Return the (x, y) coordinate for the center point of the cell that contains the specified text.  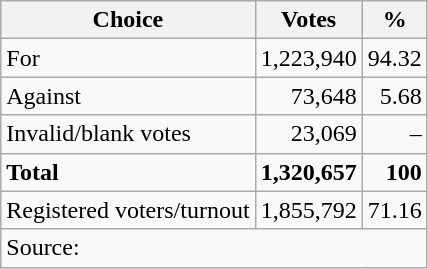
For (128, 58)
1,320,657 (308, 172)
100 (394, 172)
Total (128, 172)
1,223,940 (308, 58)
73,648 (308, 96)
% (394, 20)
– (394, 134)
1,855,792 (308, 210)
Votes (308, 20)
Against (128, 96)
5.68 (394, 96)
94.32 (394, 58)
23,069 (308, 134)
Source: (214, 248)
Registered voters/turnout (128, 210)
Invalid/blank votes (128, 134)
Choice (128, 20)
71.16 (394, 210)
